Detect which cell encompasses the target text, then output its (x, y) center coordinate. 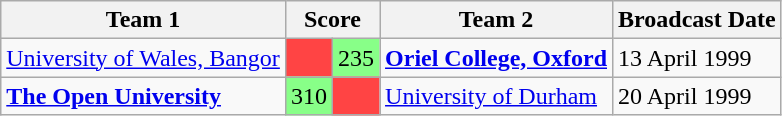
University of Durham (496, 96)
235 (356, 58)
Score (332, 20)
University of Wales, Bangor (144, 58)
Broadcast Date (698, 20)
The Open University (144, 96)
Oriel College, Oxford (496, 58)
Team 1 (144, 20)
Team 2 (496, 20)
310 (308, 96)
20 April 1999 (698, 96)
13 April 1999 (698, 58)
